Return (x, y) of the center of cell containing provided text 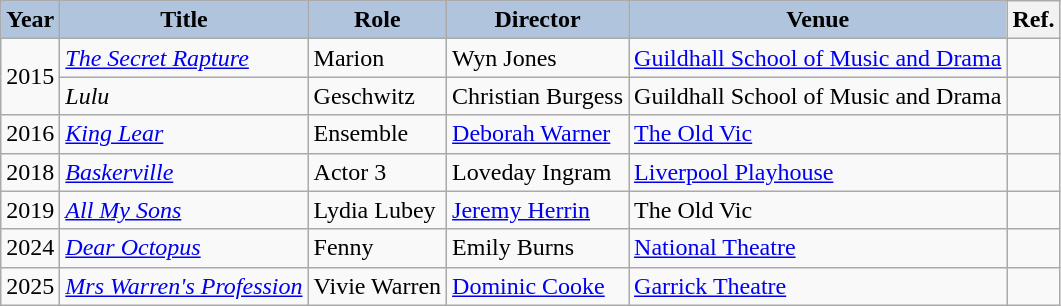
Venue (818, 20)
Dear Octopus (184, 248)
2015 (30, 77)
Baskerville (184, 172)
The Secret Rapture (184, 58)
Ref. (1034, 20)
Lulu (184, 96)
Lydia Lubey (378, 210)
Fenny (378, 248)
Geschwitz (378, 96)
Emily Burns (538, 248)
Year (30, 20)
National Theatre (818, 248)
Ensemble (378, 134)
2019 (30, 210)
2025 (30, 286)
Christian Burgess (538, 96)
Marion (378, 58)
King Lear (184, 134)
Wyn Jones (538, 58)
Garrick Theatre (818, 286)
Mrs Warren's Profession (184, 286)
Dominic Cooke (538, 286)
Vivie Warren (378, 286)
2024 (30, 248)
Jeremy Herrin (538, 210)
Deborah Warner (538, 134)
Director (538, 20)
Title (184, 20)
2018 (30, 172)
Role (378, 20)
Actor 3 (378, 172)
All My Sons (184, 210)
Loveday Ingram (538, 172)
2016 (30, 134)
Liverpool Playhouse (818, 172)
